Capture the cell that displays the provided text and extract its [x, y] central coordinate. 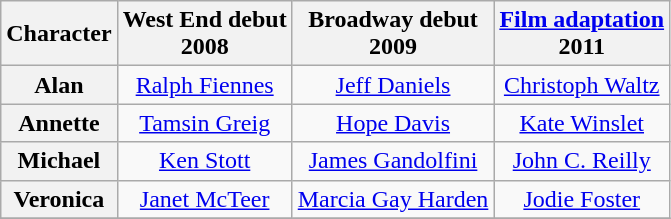
West End debut 2008 [204, 34]
Christoph Waltz [582, 85]
Broadway debut 2009 [393, 34]
Jeff Daniels [393, 85]
Hope Davis [393, 123]
Film adaptation 2011 [582, 34]
Tamsin Greig [204, 123]
Character [59, 34]
Kate Winslet [582, 123]
Janet McTeer [204, 199]
Jodie Foster [582, 199]
Michael [59, 161]
James Gandolfini [393, 161]
John C. Reilly [582, 161]
Alan [59, 85]
Veronica [59, 199]
Annette [59, 123]
Marcia Gay Harden [393, 199]
Ken Stott [204, 161]
Ralph Fiennes [204, 85]
